Pinpoint the cell where the given text exists, returning its [x, y] midpoint coordinate. 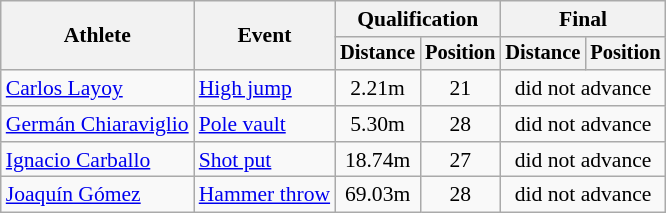
Hammer throw [264, 195]
18.74m [378, 160]
Athlete [98, 36]
Shot put [264, 160]
Joaquín Gómez [98, 195]
Event [264, 36]
69.03m [378, 195]
Germán Chiaraviglio [98, 124]
Ignacio Carballo [98, 160]
Qualification [418, 19]
Pole vault [264, 124]
Final [582, 19]
High jump [264, 88]
2.21m [378, 88]
5.30m [378, 124]
Carlos Layoy [98, 88]
27 [460, 160]
21 [460, 88]
